Determine the [x, y] coordinate at the center of the cell enclosing the given text.  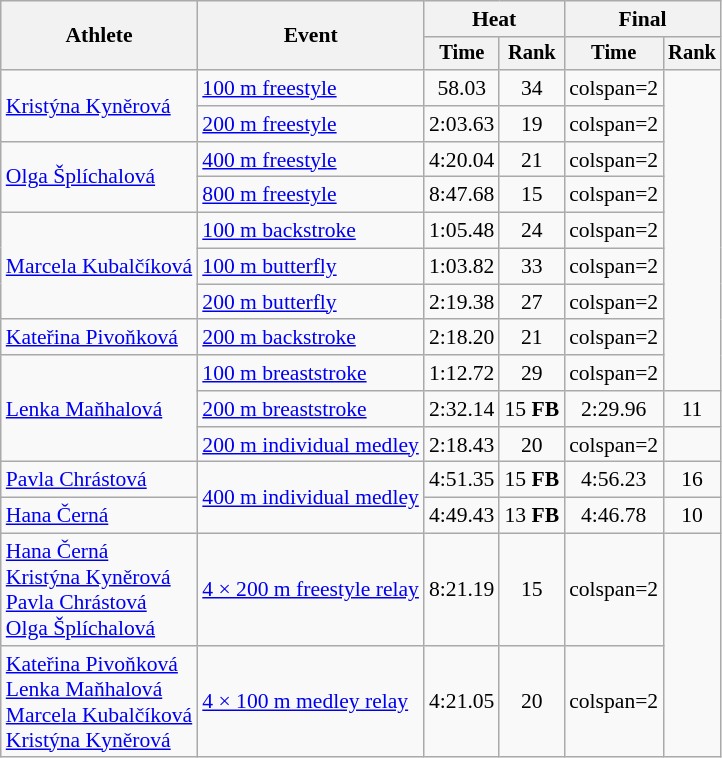
27 [532, 302]
1:05.48 [462, 231]
1:12.72 [462, 373]
100 m freestyle [310, 88]
8:47.68 [462, 195]
Hana Černá [100, 516]
33 [532, 267]
Kateřina Pivoňková [100, 338]
200 m individual medley [310, 445]
13 FB [532, 516]
58.03 [462, 88]
100 m backstroke [310, 231]
4:49.43 [462, 516]
34 [532, 88]
4 × 100 m medley relay [310, 702]
Athlete [100, 36]
Kateřina PivoňkováLenka MaňhalováMarcela KubalčíkováKristýna Kyněrová [100, 702]
24 [532, 231]
2:03.63 [462, 124]
200 m breaststroke [310, 409]
Pavla Chrástová [100, 480]
1:03.82 [462, 267]
100 m breaststroke [310, 373]
11 [692, 409]
10 [692, 516]
4:56.23 [614, 480]
16 [692, 480]
8:21.19 [462, 590]
Heat [494, 19]
2:18.20 [462, 338]
100 m butterfly [310, 267]
400 m freestyle [310, 160]
Olga Šplíchalová [100, 178]
Kristýna Kyněrová [100, 106]
200 m butterfly [310, 302]
200 m freestyle [310, 124]
2:18.43 [462, 445]
400 m individual medley [310, 498]
2:19.38 [462, 302]
Marcela Kubalčíková [100, 266]
2:32.14 [462, 409]
29 [532, 373]
4:21.05 [462, 702]
Lenka Maňhalová [100, 408]
200 m backstroke [310, 338]
Event [310, 36]
2:29.96 [614, 409]
19 [532, 124]
Final [642, 19]
Hana ČernáKristýna KyněrováPavla ChrástováOlga Šplíchalová [100, 590]
4:20.04 [462, 160]
4:51.35 [462, 480]
800 m freestyle [310, 195]
4:46.78 [614, 516]
4 × 200 m freestyle relay [310, 590]
